Return the (X, Y) coordinate for the center point of the cell that contains the specified text.  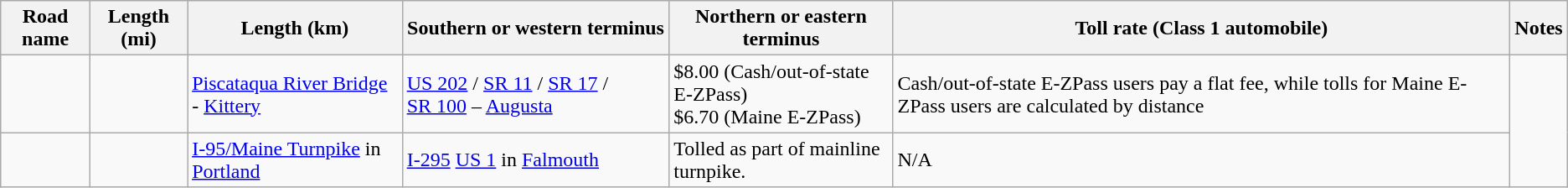
$8.00 (Cash/out-of-state E-ZPass)$6.70 (Maine E-ZPass) (781, 94)
Northern or eastern terminus (781, 29)
Toll rate (Class 1 automobile) (1201, 29)
US 202 / SR 11 / SR 17 / SR 100 – Augusta (536, 94)
Length (mi) (138, 29)
N/A (1201, 159)
I-95/Maine Turnpike in Portland (295, 159)
I-295 US 1 in Falmouth (536, 159)
Length (km) (295, 29)
Piscataqua River Bridge - Kittery (295, 94)
Southern or western terminus (536, 29)
Road name (45, 29)
Tolled as part of mainline turnpike. (781, 159)
Cash/out-of-state E-ZPass users pay a flat fee, while tolls for Maine E-ZPass users are calculated by distance (1201, 94)
Notes (1539, 29)
